Find where the given text appears and provide that cell's center as [X, Y] coordinate. 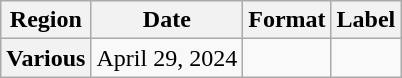
April 29, 2024 [167, 58]
Date [167, 20]
Label [366, 20]
Various [46, 58]
Region [46, 20]
Format [287, 20]
